Return [X, Y] of the center of cell containing provided text 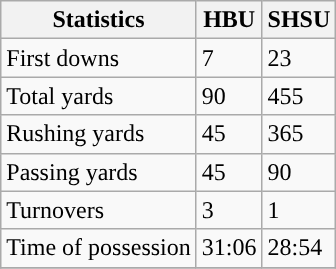
HBU [229, 20]
3 [229, 210]
Passing yards [99, 172]
Statistics [99, 20]
28:54 [299, 248]
Rushing yards [99, 134]
1 [299, 210]
365 [299, 134]
SHSU [299, 20]
31:06 [229, 248]
23 [299, 58]
Time of possession [99, 248]
455 [299, 96]
7 [229, 58]
Total yards [99, 96]
Turnovers [99, 210]
First downs [99, 58]
